Output the (X, Y) coordinate of the center of the cell containing the given text.  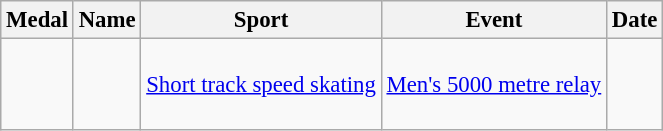
Short track speed skating (261, 85)
Medal (38, 20)
Date (635, 20)
Men's 5000 metre relay (494, 85)
Name (107, 20)
Sport (261, 20)
Event (494, 20)
